Locate the cell with the specified text and output its [x, y] center coordinate. 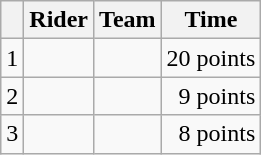
1 [12, 58]
Rider [59, 20]
Team [128, 20]
8 points [211, 134]
3 [12, 134]
Time [211, 20]
2 [12, 96]
9 points [211, 96]
20 points [211, 58]
